Pinpoint the cell where the given text exists, returning its [x, y] midpoint coordinate. 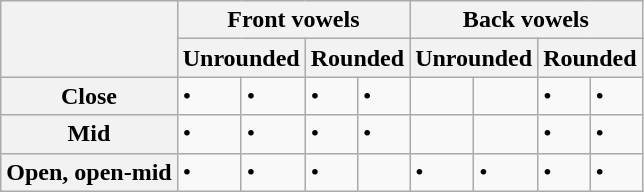
Open, open-mid [89, 172]
Mid [89, 134]
Close [89, 96]
Front vowels [293, 20]
Back vowels [526, 20]
